Return the [x, y] coordinate for the center point of the cell that contains the specified text.  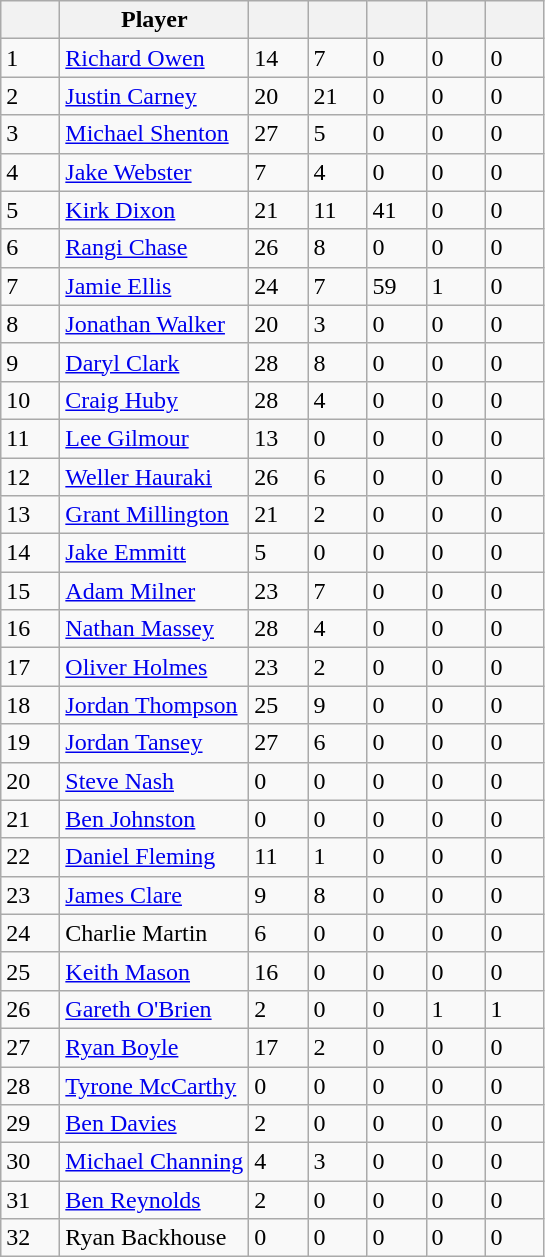
Jake Webster [154, 172]
Jamie Ellis [154, 286]
29 [30, 1124]
59 [396, 286]
Player [154, 20]
Kirk Dixon [154, 210]
Tyrone McCarthy [154, 1085]
Rangi Chase [154, 248]
32 [30, 1238]
Weller Hauraki [154, 477]
10 [30, 400]
12 [30, 477]
31 [30, 1200]
18 [30, 705]
Jonathan Walker [154, 324]
30 [30, 1162]
Justin Carney [154, 96]
41 [396, 210]
Jordan Tansey [154, 743]
Oliver Holmes [154, 667]
Ben Reynolds [154, 1200]
Craig Huby [154, 400]
Ben Davies [154, 1124]
Richard Owen [154, 58]
Grant Millington [154, 515]
Jordan Thompson [154, 705]
Adam Milner [154, 591]
Keith Mason [154, 971]
Steve Nash [154, 781]
James Clare [154, 895]
Nathan Massey [154, 629]
Gareth O'Brien [154, 1009]
Daryl Clark [154, 362]
15 [30, 591]
Jake Emmitt [154, 553]
Daniel Fleming [154, 857]
Michael Channing [154, 1162]
19 [30, 743]
Ryan Boyle [154, 1047]
22 [30, 857]
Michael Shenton [154, 134]
Ryan Backhouse [154, 1238]
Lee Gilmour [154, 438]
Charlie Martin [154, 933]
Ben Johnston [154, 819]
